Return (X, Y) of the center of cell containing provided text 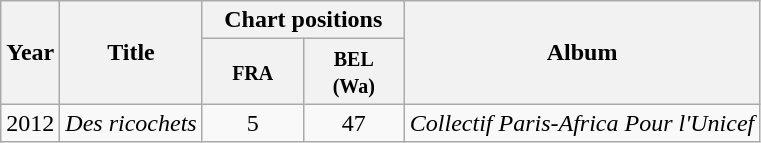
47 (354, 123)
5 (252, 123)
Year (30, 52)
Collectif Paris-Africa Pour l'Unicef (582, 123)
2012 (30, 123)
FRA (252, 72)
BEL (Wa) (354, 72)
Album (582, 52)
Chart positions (303, 20)
Title (131, 52)
Des ricochets (131, 123)
